Find where the given text appears and provide that cell's center as (x, y) coordinate. 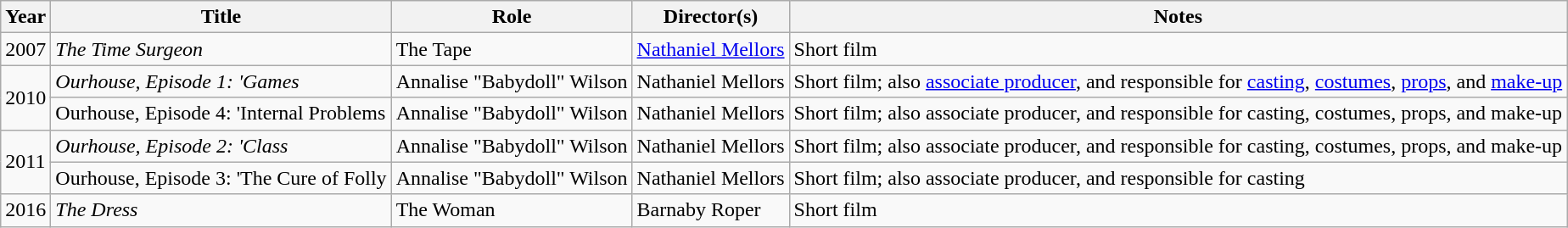
Title (221, 17)
The Dress (221, 210)
2011 (25, 162)
Short film; also associate producer, and responsible for casting (1178, 178)
2007 (25, 49)
The Time Surgeon (221, 49)
Year (25, 17)
2016 (25, 210)
Ourhouse, Episode 1: 'Games (221, 81)
The Woman (512, 210)
The Tape (512, 49)
Ourhouse, Episode 2: 'Class (221, 146)
Notes (1178, 17)
Barnaby Roper (711, 210)
Role (512, 17)
Ourhouse, Episode 4: 'Internal Problems (221, 114)
Ourhouse, Episode 3: 'The Cure of Folly (221, 178)
2010 (25, 97)
Director(s) (711, 17)
